Detect which cell encompasses the target text, then output its [X, Y] center coordinate. 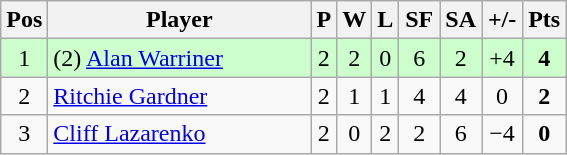
+/- [502, 20]
(2) Alan Warriner [180, 58]
+4 [502, 58]
W [354, 20]
−4 [502, 134]
SA [461, 20]
L [386, 20]
Player [180, 20]
3 [24, 134]
Pts [544, 20]
SF [420, 20]
Cliff Lazarenko [180, 134]
P [324, 20]
Pos [24, 20]
Ritchie Gardner [180, 96]
